Find where the given text appears and provide that cell's center as [x, y] coordinate. 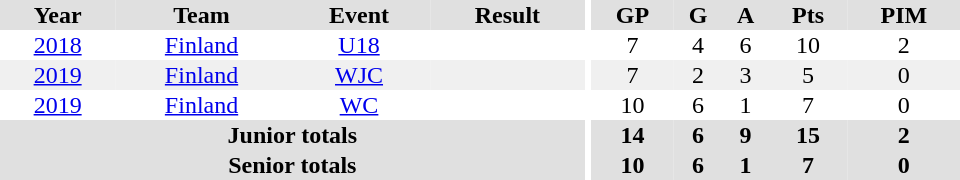
GP [632, 15]
Event [359, 15]
14 [632, 135]
A [746, 15]
Junior totals [292, 135]
Result [507, 15]
G [698, 15]
Pts [808, 15]
PIM [904, 15]
Senior totals [292, 165]
4 [698, 45]
WC [359, 105]
5 [808, 75]
9 [746, 135]
2018 [58, 45]
3 [746, 75]
Team [202, 15]
WJC [359, 75]
Year [58, 15]
15 [808, 135]
U18 [359, 45]
